Detect which cell encompasses the target text, then output its [X, Y] center coordinate. 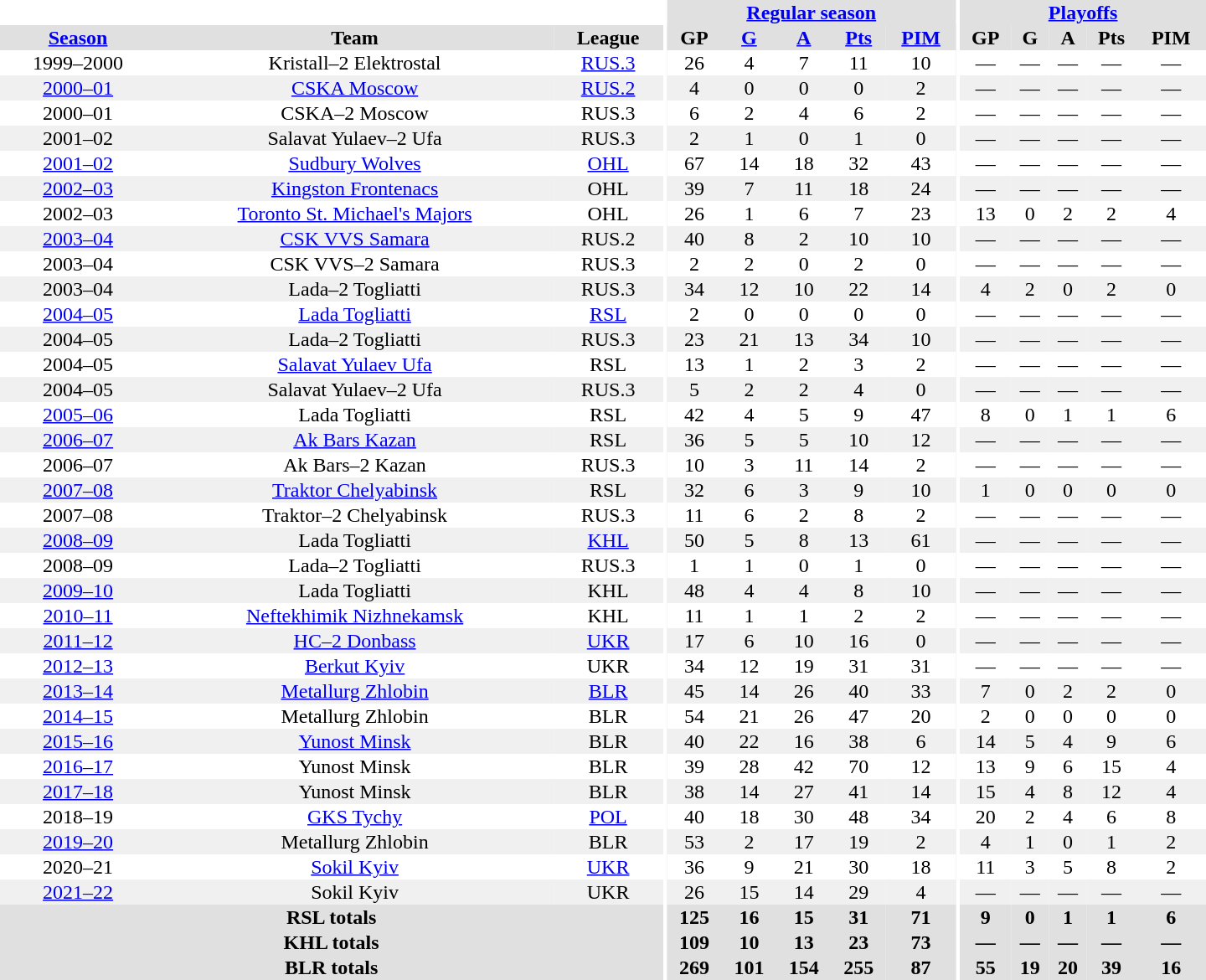
Traktor–2 Chelyabinsk [355, 515]
GKS Tychy [355, 817]
2009–10 [78, 591]
45 [693, 691]
2011–12 [78, 641]
53 [693, 842]
HC–2 Donbass [355, 641]
55 [985, 967]
70 [859, 766]
2012–13 [78, 666]
2021–22 [78, 892]
24 [921, 188]
2010–11 [78, 616]
Season [78, 38]
CSK VVS–2 Samara [355, 264]
154 [804, 967]
Salavat Yulaev Ufa [355, 364]
71 [921, 917]
2017–18 [78, 792]
Traktor Chelyabinsk [355, 490]
KHL totals [332, 942]
50 [693, 540]
109 [693, 942]
Regular season [811, 13]
Neftekhimik Nizhnekamsk [355, 616]
Ak Bars–2 Kazan [355, 465]
League [608, 38]
Ak Bars Kazan [355, 440]
125 [693, 917]
RSL totals [332, 917]
101 [749, 967]
Kingston Frontenacs [355, 188]
54 [693, 716]
67 [693, 163]
73 [921, 942]
1999–2000 [78, 63]
2014–15 [78, 716]
255 [859, 967]
CSKA–2 Moscow [355, 113]
29 [859, 892]
CSK VVS Samara [355, 239]
28 [749, 766]
33 [921, 691]
2016–17 [78, 766]
87 [921, 967]
269 [693, 967]
Kristall–2 Elektrostal [355, 63]
Berkut Kyiv [355, 666]
41 [859, 792]
Toronto St. Michael's Majors [355, 214]
43 [921, 163]
2013–14 [78, 691]
2020–21 [78, 867]
BLR totals [332, 967]
Playoffs [1083, 13]
2005–06 [78, 415]
2018–19 [78, 817]
Sudbury Wolves [355, 163]
2015–16 [78, 741]
CSKA Moscow [355, 88]
Team [355, 38]
POL [608, 817]
61 [921, 540]
2019–20 [78, 842]
27 [804, 792]
